Search for the cell housing the specified text and yield its [X, Y] center coordinate. 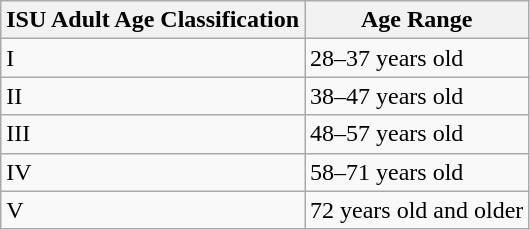
II [153, 96]
III [153, 134]
38–47 years old [417, 96]
28–37 years old [417, 58]
I [153, 58]
ISU Adult Age Classification [153, 20]
48–57 years old [417, 134]
Age Range [417, 20]
IV [153, 172]
58–71 years old [417, 172]
72 years old and older [417, 210]
V [153, 210]
